Extract the [x, y] coordinate from the center of the cell holding the provided text.  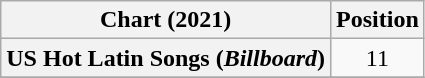
11 [378, 58]
Position [378, 20]
Chart (2021) [166, 20]
US Hot Latin Songs (Billboard) [166, 58]
